Search for the cell housing the specified text and yield its [X, Y] center coordinate. 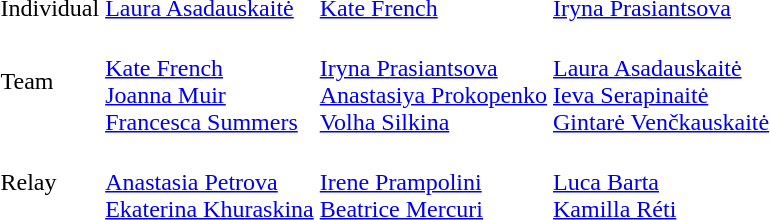
Iryna PrasiantsovaAnastasiya ProkopenkoVolha Silkina [433, 82]
Kate FrenchJoanna MuirFrancesca Summers [210, 82]
